Output the (x, y) coordinate of the center of the cell containing the given text.  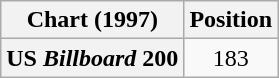
183 (231, 58)
Position (231, 20)
US Billboard 200 (92, 58)
Chart (1997) (92, 20)
